Output the [X, Y] coordinate of the center of the cell containing the given text.  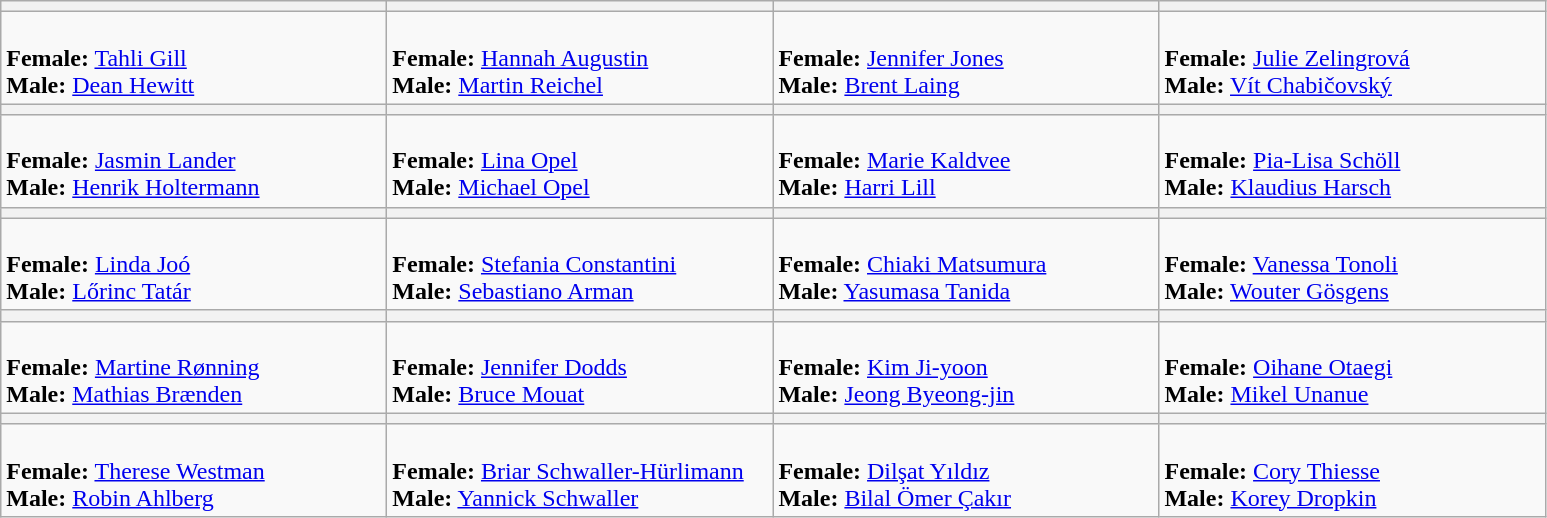
Female: Lina Opel Male: Michael Opel [580, 161]
Female: Kim Ji-yoon Male: Jeong Byeong-jin [966, 367]
Female: Hannah Augustin Male: Martin Reichel [580, 58]
Female: Marie Kaldvee Male: Harri Lill [966, 161]
Female: Jasmin Lander Male: Henrik Holtermann [194, 161]
Female: Stefania Constantini Male: Sebastiano Arman [580, 264]
Female: Jennifer Jones Male: Brent Laing [966, 58]
Female: Linda Joó Male: Lőrinc Tatár [194, 264]
Female: Pia-Lisa Schöll Male: Klaudius Harsch [1352, 161]
Female: Julie Zelingrová Male: Vít Chabičovský [1352, 58]
Female: Briar Schwaller-Hürlimann Male: Yannick Schwaller [580, 470]
Female: Vanessa Tonoli Male: Wouter Gösgens [1352, 264]
Female: Dilşat Yıldız Male: Bilal Ömer Çakır [966, 470]
Female: Jennifer Dodds Male: Bruce Mouat [580, 367]
Female: Oihane Otaegi Male: Mikel Unanue [1352, 367]
Female: Therese Westman Male: Robin Ahlberg [194, 470]
Female: Tahli Gill Male: Dean Hewitt [194, 58]
Female: Chiaki Matsumura Male: Yasumasa Tanida [966, 264]
Female: Martine Rønning Male: Mathias Brænden [194, 367]
Female: Cory Thiesse Male: Korey Dropkin [1352, 470]
